Locate the cell with the specified text and output its [X, Y] center coordinate. 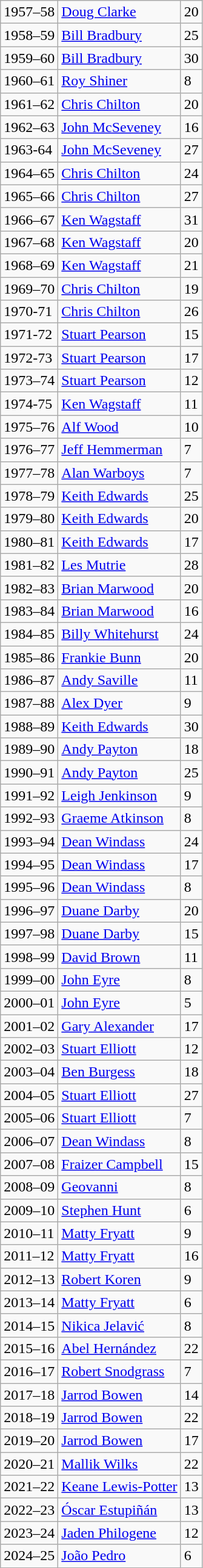
Alan Warboys [119, 473]
1972-73 [29, 358]
1963-64 [29, 150]
10 [191, 427]
1975–76 [29, 427]
1993–94 [29, 842]
1957–58 [29, 12]
Roy Shiner [119, 81]
1983–84 [29, 611]
1964–65 [29, 173]
Keane Lewis-Potter [119, 1487]
Les Mutrie [119, 565]
Jaden Philogene [119, 1533]
1968–69 [29, 265]
2021–22 [29, 1487]
1996–97 [29, 911]
5 [191, 1003]
Gary Alexander [119, 1026]
2002–03 [29, 1049]
28 [191, 565]
1966–67 [29, 219]
1982–83 [29, 588]
2010–11 [29, 1233]
Abel Hernández [119, 1348]
2005–06 [29, 1118]
1988–89 [29, 726]
2019–20 [29, 1441]
1976–77 [29, 450]
2015–16 [29, 1348]
1989–90 [29, 749]
2023–24 [29, 1533]
1987–88 [29, 703]
1969–70 [29, 289]
2003–04 [29, 1072]
1984–85 [29, 634]
2017–18 [29, 1394]
1974-75 [29, 404]
26 [191, 312]
2012–13 [29, 1279]
1978–79 [29, 496]
Robert Snodgrass [119, 1371]
19 [191, 289]
2020–21 [29, 1464]
2008–09 [29, 1187]
Robert Koren [119, 1279]
1965–66 [29, 196]
2014–15 [29, 1325]
Jeff Hemmerman [119, 450]
1990–91 [29, 772]
1959–60 [29, 58]
Óscar Estupiñán [119, 1510]
João Pedro [119, 1556]
2007–08 [29, 1164]
Geovanni [119, 1187]
Leigh Jenkinson [119, 796]
1994–95 [29, 865]
Nikica Jelavić [119, 1325]
Ben Burgess [119, 1072]
1999–00 [29, 980]
1971-72 [29, 335]
1986–87 [29, 680]
2011–12 [29, 1256]
Alf Wood [119, 427]
1991–92 [29, 796]
2000–01 [29, 1003]
1973–74 [29, 381]
2009–10 [29, 1210]
1992–93 [29, 819]
31 [191, 219]
1977–78 [29, 473]
1960–61 [29, 81]
1995–96 [29, 888]
1967–68 [29, 242]
1980–81 [29, 542]
2024–25 [29, 1556]
Graeme Atkinson [119, 819]
Doug Clarke [119, 12]
1985–86 [29, 657]
1998–99 [29, 957]
14 [191, 1394]
Alex Dyer [119, 703]
David Brown [119, 957]
Billy Whitehurst [119, 634]
1981–82 [29, 565]
Fraizer Campbell [119, 1164]
1961–62 [29, 104]
Mallik Wilks [119, 1464]
2018–19 [29, 1418]
1970-71 [29, 312]
Andy Saville [119, 680]
1962–63 [29, 127]
21 [191, 265]
Frankie Bunn [119, 657]
2006–07 [29, 1141]
1979–80 [29, 519]
1997–98 [29, 934]
2022–23 [29, 1510]
2016–17 [29, 1371]
2013–14 [29, 1302]
Stephen Hunt [119, 1210]
1958–59 [29, 35]
2004–05 [29, 1095]
2001–02 [29, 1026]
